Output the [X, Y] coordinate of the center of the cell containing the given text.  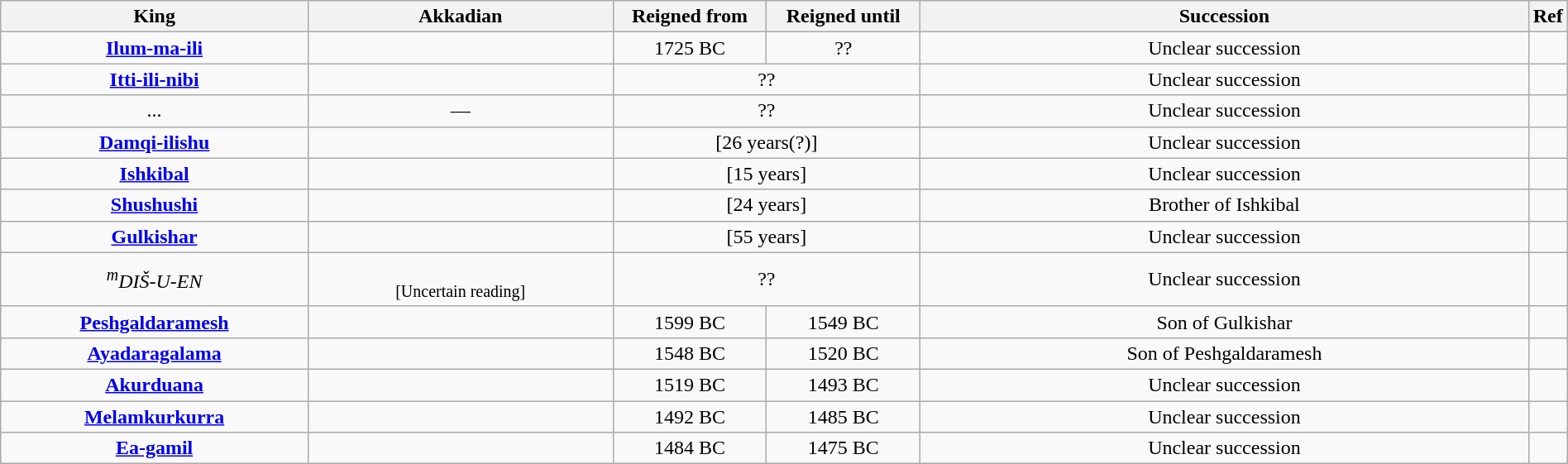
Akurduana [155, 385]
Damqi-ilishu [155, 142]
Ref [1548, 17]
Son of Gulkishar [1224, 322]
Shushushi [155, 205]
Succession [1224, 17]
... [155, 111]
1492 BC [690, 416]
Brother of Ishkibal [1224, 205]
1485 BC [844, 416]
King [155, 17]
Akkadian [460, 17]
[24 years] [767, 205]
Ea-gamil [155, 448]
Ayadaragalama [155, 353]
Son of Peshgaldaramesh [1224, 353]
mDIŠ-U-EN [155, 280]
[Uncertain reading] [460, 280]
Melamkurkurra [155, 416]
1475 BC [844, 448]
[15 years] [767, 174]
Itti-ili-nibi [155, 79]
Reigned until [844, 17]
Peshgaldaramesh [155, 322]
Ilum-ma-ili [155, 48]
Ishkibal [155, 174]
1519 BC [690, 385]
Gulkishar [155, 237]
1549 BC [844, 322]
1548 BC [690, 353]
1520 BC [844, 353]
1599 BC [690, 322]
1493 BC [844, 385]
1484 BC [690, 448]
[26 years(?)] [767, 142]
1725 BC [690, 48]
— [460, 111]
Reigned from [690, 17]
[55 years] [767, 237]
